Scan for the cell matching the given text and deliver its [X, Y] coordinate at center. 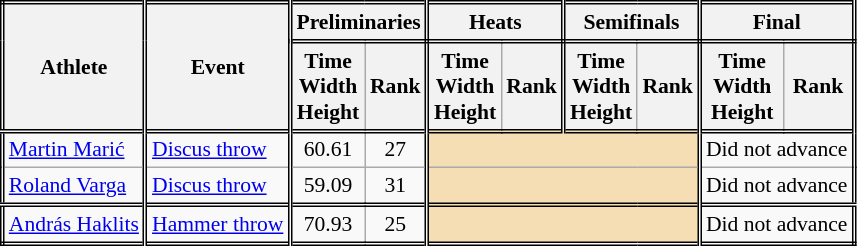
Semifinals [631, 22]
Final [776, 22]
Preliminaries [358, 22]
Athlete [74, 67]
András Haklits [74, 224]
Hammer throw [217, 224]
27 [396, 150]
59.09 [328, 186]
Martin Marić [74, 150]
Heats [495, 22]
60.61 [328, 150]
31 [396, 186]
70.93 [328, 224]
25 [396, 224]
Roland Varga [74, 186]
Event [217, 67]
